Scan for the cell matching the given text and deliver its [X, Y] coordinate at center. 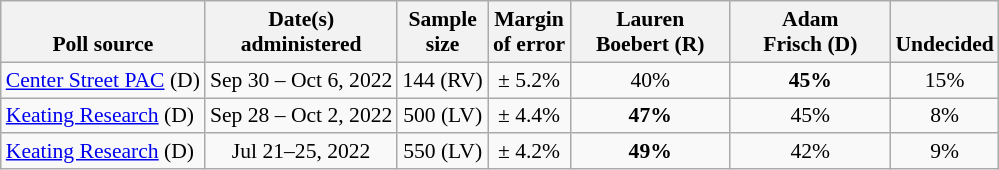
Sep 28 – Oct 2, 2022 [301, 116]
Undecided [944, 32]
± 4.2% [529, 152]
49% [650, 152]
15% [944, 80]
40% [650, 80]
Date(s)administered [301, 32]
± 5.2% [529, 80]
8% [944, 116]
LaurenBoebert (R) [650, 32]
42% [810, 152]
Sep 30 – Oct 6, 2022 [301, 80]
± 4.4% [529, 116]
Poll source [103, 32]
47% [650, 116]
Center Street PAC (D) [103, 80]
550 (LV) [442, 152]
Marginof error [529, 32]
144 (RV) [442, 80]
Jul 21–25, 2022 [301, 152]
AdamFrisch (D) [810, 32]
500 (LV) [442, 116]
9% [944, 152]
Samplesize [442, 32]
